Find where the given text appears and provide that cell's center as (X, Y) coordinate. 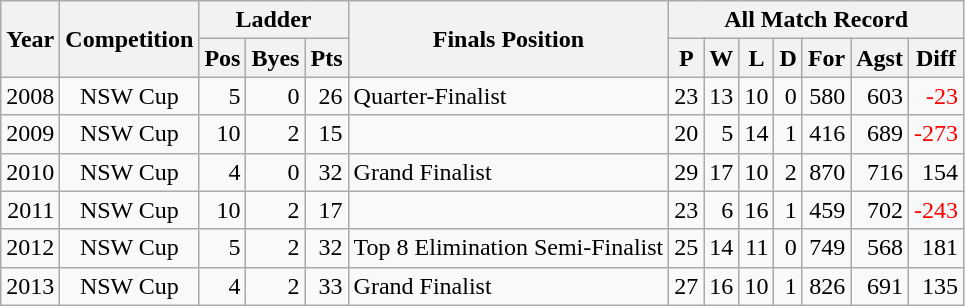
716 (880, 172)
-243 (936, 210)
D (788, 58)
181 (936, 248)
Agst (880, 58)
Finals Position (508, 39)
870 (826, 172)
Pts (326, 58)
Competition (130, 39)
749 (826, 248)
603 (880, 96)
P (686, 58)
154 (936, 172)
29 (686, 172)
Ladder (274, 20)
2009 (30, 134)
2010 (30, 172)
-23 (936, 96)
6 (722, 210)
27 (686, 286)
20 (686, 134)
826 (826, 286)
580 (826, 96)
416 (826, 134)
Diff (936, 58)
L (756, 58)
Quarter-Finalist (508, 96)
702 (880, 210)
25 (686, 248)
2012 (30, 248)
2013 (30, 286)
Top 8 Elimination Semi-Finalist (508, 248)
689 (880, 134)
33 (326, 286)
Pos (222, 58)
568 (880, 248)
Year (30, 39)
26 (326, 96)
13 (722, 96)
W (722, 58)
Byes (276, 58)
2011 (30, 210)
11 (756, 248)
691 (880, 286)
135 (936, 286)
All Match Record (816, 20)
2008 (30, 96)
For (826, 58)
459 (826, 210)
15 (326, 134)
-273 (936, 134)
